Find where the given text appears and provide that cell's center as (x, y) coordinate. 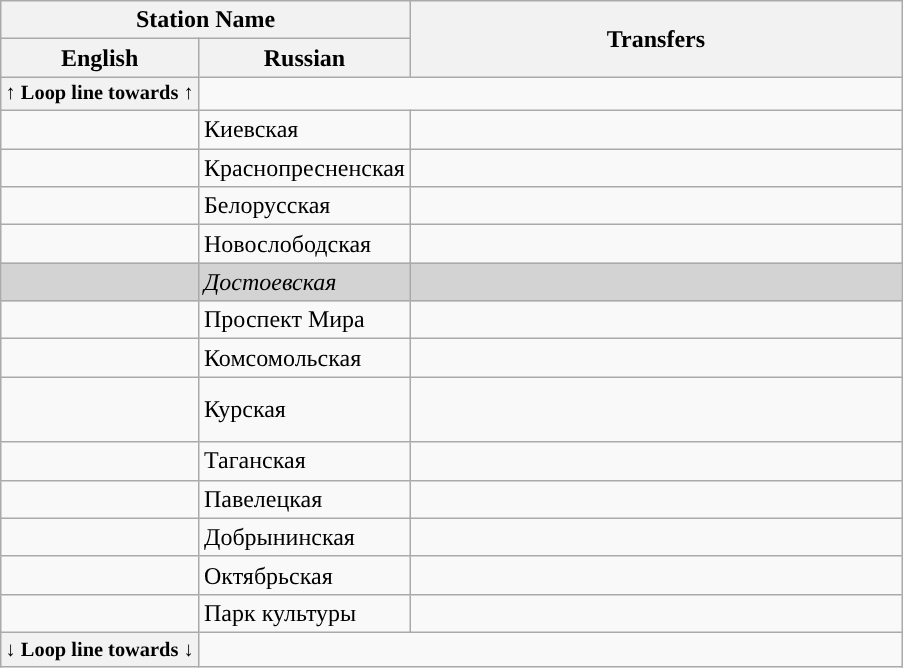
Таганская (304, 461)
English (100, 58)
Белорусская (304, 206)
Russian (304, 58)
Октябрьская (304, 575)
Достоевская (304, 282)
Краснопресненская (304, 168)
Transfers (656, 39)
↓ Loop line towards ↓ (100, 649)
Киевская (304, 130)
Проспект Мира (304, 320)
Комсомольская (304, 358)
Добрынинская (304, 537)
Парк культуры (304, 613)
Павелецкая (304, 499)
Курская (304, 410)
Station Name (206, 20)
↑ Loop line towards ↑ (100, 94)
Новослободская (304, 244)
